Pinpoint the cell where the given text exists, returning its [x, y] midpoint coordinate. 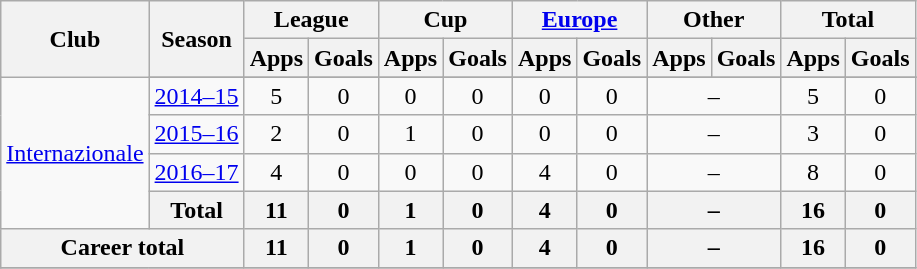
Europe [579, 20]
3 [813, 134]
2015–16 [196, 134]
Internazionale [75, 153]
Other [714, 20]
2014–15 [196, 96]
Cup [445, 20]
Career total [122, 248]
8 [813, 172]
Season [196, 39]
2016–17 [196, 172]
League [311, 20]
2 [276, 134]
Club [75, 39]
